From the cell containing the given text, extract its center point as (X, Y) coordinate. 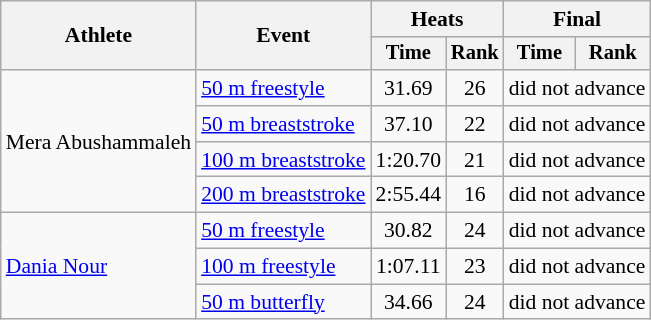
26 (475, 88)
50 m breaststroke (283, 124)
1:07.11 (408, 267)
Event (283, 36)
21 (475, 160)
200 m breaststroke (283, 195)
23 (475, 267)
37.10 (408, 124)
16 (475, 195)
50 m butterfly (283, 302)
22 (475, 124)
Dania Nour (98, 266)
34.66 (408, 302)
100 m breaststroke (283, 160)
1:20.70 (408, 160)
Athlete (98, 36)
Heats (438, 19)
Final (578, 19)
30.82 (408, 231)
2:55.44 (408, 195)
100 m freestyle (283, 267)
31.69 (408, 88)
Mera Abushammaleh (98, 141)
